Provide the (X, Y) coordinate of the cell's center where the given text is located.  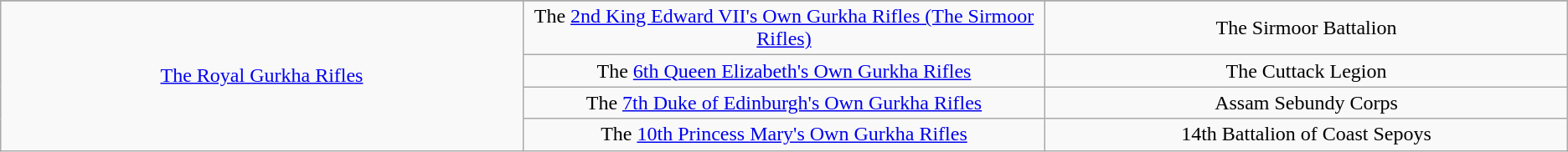
The 2nd King Edward VII's Own Gurkha Rifles (The Sirmoor Rifles) (784, 28)
The Cuttack Legion (1307, 71)
The 7th Duke of Edinburgh's Own Gurkha Rifles (784, 103)
The 6th Queen Elizabeth's Own Gurkha Rifles (784, 71)
The 10th Princess Mary's Own Gurkha Rifles (784, 134)
The Sirmoor Battalion (1307, 28)
The Royal Gurkha Rifles (261, 75)
Assam Sebundy Corps (1307, 103)
14th Battalion of Coast Sepoys (1307, 134)
